Locate the cell with the specified text and output its (x, y) center coordinate. 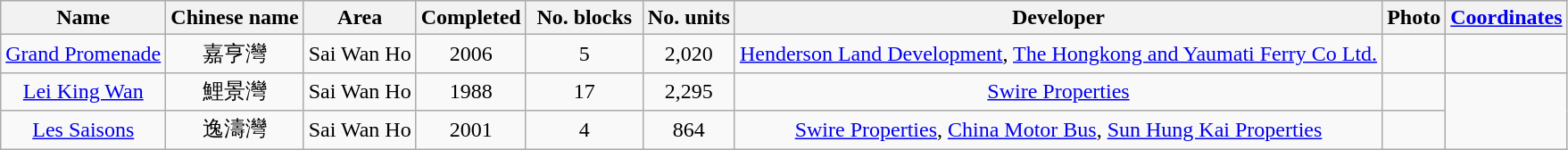
逸濤灣 (235, 130)
Lei King Wan (84, 91)
No. units (689, 18)
17 (584, 91)
Swire Properties, China Motor Bus, Sun Hung Kai Properties (1058, 130)
Swire Properties (1058, 91)
1988 (471, 91)
2,020 (689, 54)
嘉亨灣 (235, 54)
864 (689, 130)
鯉景灣 (235, 91)
Area (360, 18)
Photo (1414, 18)
2006 (471, 54)
Name (84, 18)
4 (584, 130)
Henderson Land Development, The Hongkong and Yaumati Ferry Co Ltd. (1058, 54)
Completed (471, 18)
Grand Promenade (84, 54)
2001 (471, 130)
Coordinates (1506, 18)
Chinese name (235, 18)
No. blocks (584, 18)
Les Saisons (84, 130)
Developer (1058, 18)
2,295 (689, 91)
5 (584, 54)
